Search for the cell housing the specified text and yield its (x, y) center coordinate. 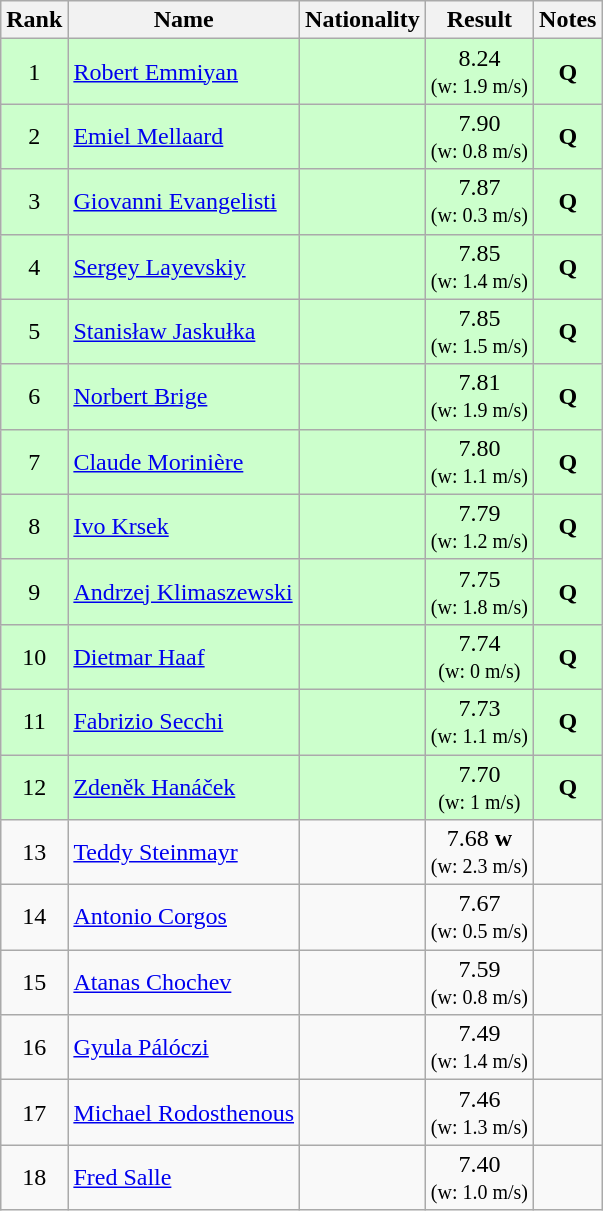
8 (34, 526)
17 (34, 1112)
Norbert Brige (184, 396)
Fabrizio Secchi (184, 722)
Stanisław Jaskułka (184, 332)
Atanas Chochev (184, 982)
7.75(w: 1.8 m/s) (479, 592)
5 (34, 332)
11 (34, 722)
7.79(w: 1.2 m/s) (479, 526)
Sergey Layevskiy (184, 266)
7.40(w: 1.0 m/s) (479, 1178)
10 (34, 656)
Nationality (363, 20)
Emiel Mellaard (184, 136)
Rank (34, 20)
4 (34, 266)
Andrzej Klimaszewski (184, 592)
7.90(w: 0.8 m/s) (479, 136)
Giovanni Evangelisti (184, 202)
Robert Emmiyan (184, 72)
Gyula Pálóczi (184, 1048)
8.24(w: 1.9 m/s) (479, 72)
3 (34, 202)
7.81(w: 1.9 m/s) (479, 396)
12 (34, 786)
2 (34, 136)
13 (34, 852)
Antonio Corgos (184, 918)
7.46(w: 1.3 m/s) (479, 1112)
6 (34, 396)
Claude Morinière (184, 462)
7.85(w: 1.5 m/s) (479, 332)
Zdeněk Hanáček (184, 786)
7.74(w: 0 m/s) (479, 656)
Dietmar Haaf (184, 656)
7.67(w: 0.5 m/s) (479, 918)
7.68 w(w: 2.3 m/s) (479, 852)
18 (34, 1178)
7.49(w: 1.4 m/s) (479, 1048)
7 (34, 462)
Michael Rodosthenous (184, 1112)
15 (34, 982)
Ivo Krsek (184, 526)
Notes (568, 20)
16 (34, 1048)
7.70(w: 1 m/s) (479, 786)
7.73(w: 1.1 m/s) (479, 722)
1 (34, 72)
9 (34, 592)
7.59(w: 0.8 m/s) (479, 982)
Teddy Steinmayr (184, 852)
7.80(w: 1.1 m/s) (479, 462)
14 (34, 918)
Name (184, 20)
Result (479, 20)
7.85(w: 1.4 m/s) (479, 266)
7.87(w: 0.3 m/s) (479, 202)
Fred Salle (184, 1178)
